Scan for the cell matching the given text and deliver its (X, Y) coordinate at center. 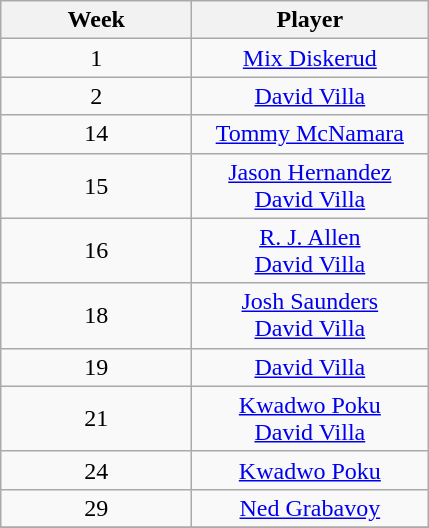
Ned Grabavoy (310, 508)
Kwadwo Poku (310, 470)
21 (96, 418)
Week (96, 20)
R. J. Allen David Villa (310, 250)
Jason Hernandez David Villa (310, 186)
Josh Saunders David Villa (310, 316)
19 (96, 367)
29 (96, 508)
Player (310, 20)
1 (96, 58)
16 (96, 250)
24 (96, 470)
14 (96, 134)
18 (96, 316)
Mix Diskerud (310, 58)
Tommy McNamara (310, 134)
15 (96, 186)
2 (96, 96)
Kwadwo Poku David Villa (310, 418)
